Determine the (X, Y) coordinate at the center of the cell enclosing the given text.  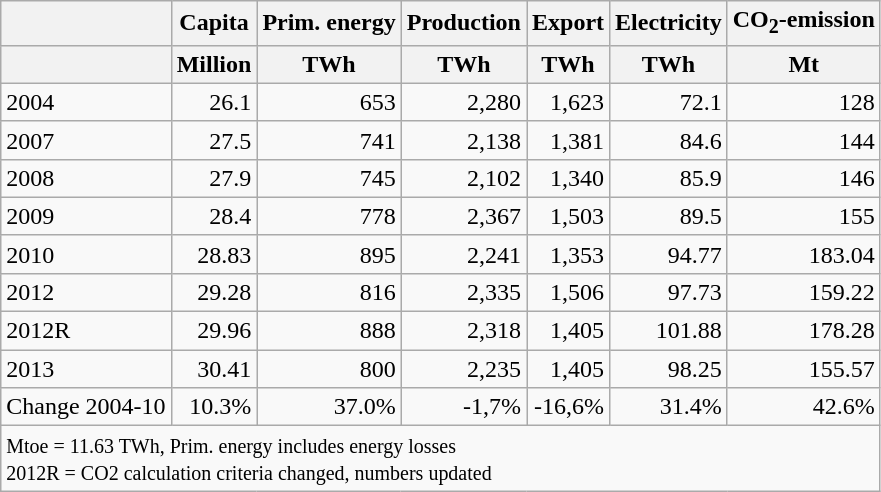
Mtoe = 11.63 TWh, Prim. energy includes energy losses 2012R = CO2 calculation criteria changed, numbers updated (441, 458)
1,353 (568, 254)
85.9 (669, 178)
2,318 (464, 331)
653 (329, 102)
745 (329, 178)
2008 (86, 178)
97.73 (669, 292)
146 (804, 178)
2013 (86, 369)
37.0% (329, 407)
2012 (86, 292)
30.41 (214, 369)
2009 (86, 216)
29.28 (214, 292)
84.6 (669, 140)
42.6% (804, 407)
94.77 (669, 254)
155 (804, 216)
Prim. energy (329, 23)
2,241 (464, 254)
1,506 (568, 292)
144 (804, 140)
28.83 (214, 254)
Production (464, 23)
2,367 (464, 216)
101.88 (669, 331)
31.4% (669, 407)
2,138 (464, 140)
800 (329, 369)
741 (329, 140)
778 (329, 216)
Change 2004-10 (86, 407)
Capita (214, 23)
1,623 (568, 102)
1,381 (568, 140)
2004 (86, 102)
2007 (86, 140)
98.25 (669, 369)
159.22 (804, 292)
27.9 (214, 178)
Electricity (669, 23)
2,280 (464, 102)
29.96 (214, 331)
183.04 (804, 254)
816 (329, 292)
888 (329, 331)
-16,6% (568, 407)
27.5 (214, 140)
895 (329, 254)
1,340 (568, 178)
28.4 (214, 216)
Million (214, 64)
2010 (86, 254)
155.57 (804, 369)
CO2-emission (804, 23)
2,102 (464, 178)
2012R (86, 331)
128 (804, 102)
10.3% (214, 407)
1,503 (568, 216)
2,335 (464, 292)
2,235 (464, 369)
Export (568, 23)
89.5 (669, 216)
178.28 (804, 331)
26.1 (214, 102)
Mt (804, 64)
72.1 (669, 102)
-1,7% (464, 407)
